Return (X, Y) of the center of cell containing provided text 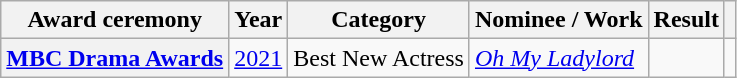
Result (686, 20)
Category (379, 20)
2021 (258, 58)
Best New Actress (379, 58)
Year (258, 20)
Oh My Ladylord (558, 58)
Award ceremony (115, 20)
Nominee / Work (558, 20)
MBC Drama Awards (115, 58)
